Determine the (x, y) coordinate at the center of the cell enclosing the given text.  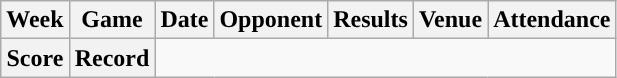
Score (35, 58)
Attendance (552, 20)
Date (184, 20)
Opponent (271, 20)
Week (35, 20)
Venue (450, 20)
Record (112, 58)
Results (371, 20)
Game (112, 20)
